Detect which cell encompasses the target text, then output its [x, y] center coordinate. 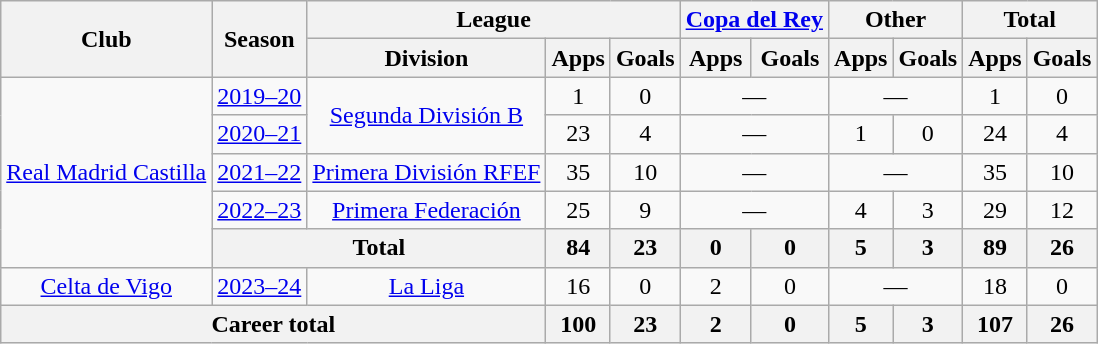
Primera División RFEF [426, 172]
Primera Federación [426, 210]
9 [645, 210]
2020–21 [260, 134]
12 [1062, 210]
18 [995, 286]
Celta de Vigo [106, 286]
Segunda División B [426, 115]
16 [578, 286]
La Liga [426, 286]
Copa del Rey [754, 20]
Career total [274, 324]
Real Madrid Castilla [106, 172]
25 [578, 210]
Season [260, 39]
Other [896, 20]
29 [995, 210]
2023–24 [260, 286]
Club [106, 39]
2022–23 [260, 210]
100 [578, 324]
84 [578, 248]
107 [995, 324]
Division [426, 58]
89 [995, 248]
League [494, 20]
2019–20 [260, 96]
24 [995, 134]
2021–22 [260, 172]
